For the text-containing cell, return its midpoint in [x, y] coordinate format. 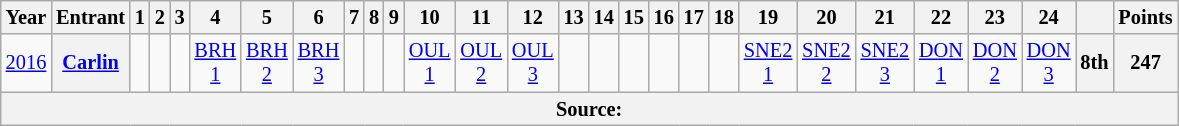
BRH3 [319, 63]
Source: [590, 109]
12 [533, 17]
20 [826, 17]
OUL2 [481, 63]
15 [634, 17]
22 [941, 17]
4 [216, 17]
Entrant [90, 17]
3 [180, 17]
17 [694, 17]
OUL3 [533, 63]
OUL1 [430, 63]
Year [26, 17]
2 [160, 17]
23 [995, 17]
DON1 [941, 63]
2016 [26, 63]
14 [604, 17]
19 [768, 17]
8 [374, 17]
SNE23 [885, 63]
21 [885, 17]
Points [1146, 17]
9 [394, 17]
10 [430, 17]
16 [664, 17]
11 [481, 17]
6 [319, 17]
SNE21 [768, 63]
SNE22 [826, 63]
BRH1 [216, 63]
BRH2 [267, 63]
DON2 [995, 63]
24 [1049, 17]
5 [267, 17]
13 [574, 17]
Carlin [90, 63]
8th [1095, 63]
7 [354, 17]
247 [1146, 63]
1 [140, 17]
18 [724, 17]
DON3 [1049, 63]
